Provide the [X, Y] coordinate of the cell's center where the given text is located.  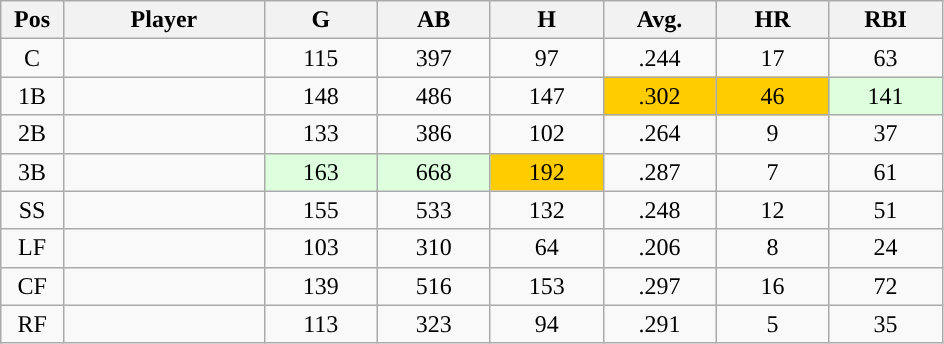
192 [546, 172]
2B [32, 134]
RBI [886, 20]
G [320, 20]
3B [32, 172]
Avg. [660, 20]
139 [320, 286]
61 [886, 172]
.206 [660, 248]
SS [32, 210]
72 [886, 286]
147 [546, 96]
16 [772, 286]
163 [320, 172]
148 [320, 96]
486 [434, 96]
64 [546, 248]
141 [886, 96]
51 [886, 210]
LF [32, 248]
37 [886, 134]
.287 [660, 172]
103 [320, 248]
94 [546, 324]
153 [546, 286]
133 [320, 134]
323 [434, 324]
35 [886, 324]
Player [164, 20]
C [32, 58]
115 [320, 58]
97 [546, 58]
8 [772, 248]
12 [772, 210]
397 [434, 58]
24 [886, 248]
386 [434, 134]
.302 [660, 96]
.248 [660, 210]
17 [772, 58]
.297 [660, 286]
HR [772, 20]
533 [434, 210]
132 [546, 210]
.264 [660, 134]
46 [772, 96]
102 [546, 134]
.291 [660, 324]
5 [772, 324]
RF [32, 324]
7 [772, 172]
63 [886, 58]
1B [32, 96]
113 [320, 324]
668 [434, 172]
Pos [32, 20]
9 [772, 134]
CF [32, 286]
H [546, 20]
310 [434, 248]
516 [434, 286]
AB [434, 20]
155 [320, 210]
.244 [660, 58]
